Capture the cell that displays the provided text and extract its [X, Y] central coordinate. 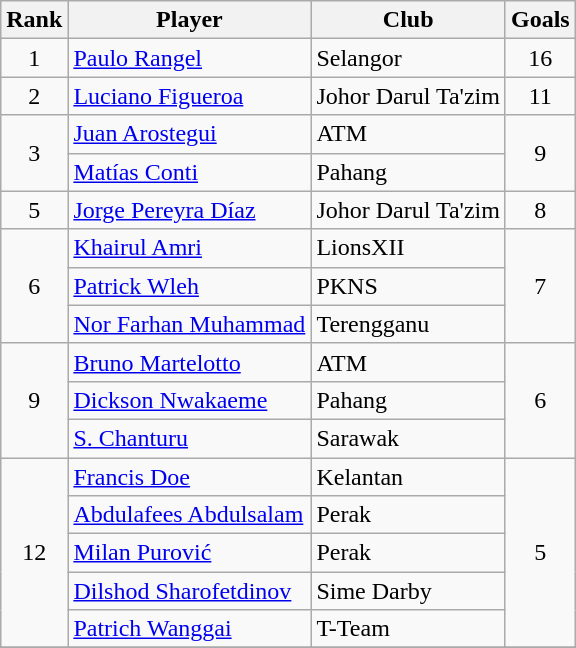
Dilshod Sharofetdinov [190, 591]
12 [34, 553]
Sarawak [408, 438]
1 [34, 58]
3 [34, 153]
11 [540, 96]
Club [408, 20]
Rank [34, 20]
Juan Arostegui [190, 134]
Khairul Amri [190, 248]
Kelantan [408, 477]
Bruno Martelotto [190, 362]
Goals [540, 20]
Paulo Rangel [190, 58]
T-Team [408, 629]
Patrich Wanggai [190, 629]
Terengganu [408, 324]
LionsXII [408, 248]
Francis Doe [190, 477]
Player [190, 20]
Sime Darby [408, 591]
7 [540, 286]
Milan Purović [190, 553]
Jorge Pereyra Díaz [190, 210]
PKNS [408, 286]
S. Chanturu [190, 438]
Selangor [408, 58]
Nor Farhan Muhammad [190, 324]
Abdulafees Abdulsalam [190, 515]
Matías Conti [190, 172]
Dickson Nwakaeme [190, 400]
8 [540, 210]
2 [34, 96]
16 [540, 58]
Luciano Figueroa [190, 96]
Patrick Wleh [190, 286]
